Extract the [X, Y] coordinate from the center of the cell holding the provided text.  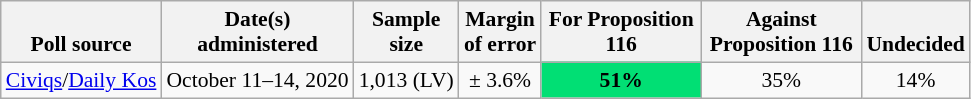
Undecided [915, 32]
1,013 (LV) [406, 80]
Date(s)administered [257, 32]
Against Proposition 116 [781, 32]
For Proposition 116 [621, 32]
Marginof error [500, 32]
51% [621, 80]
± 3.6% [500, 80]
Civiqs/Daily Kos [82, 80]
14% [915, 80]
October 11–14, 2020 [257, 80]
Poll source [82, 32]
Samplesize [406, 32]
35% [781, 80]
